Extract the [X, Y] coordinate from the center of the cell holding the provided text.  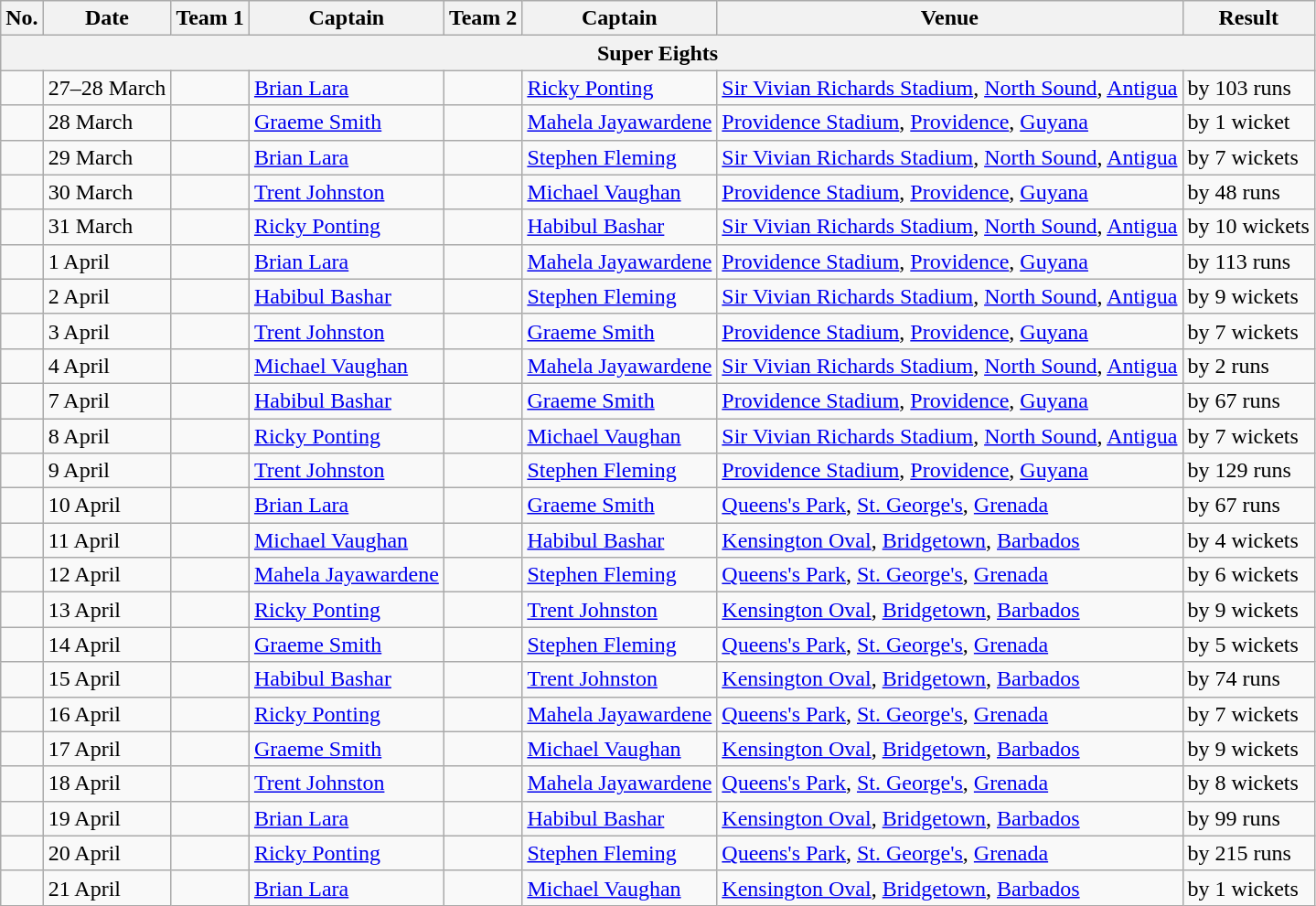
4 April [107, 366]
by 113 runs [1248, 261]
30 March [107, 192]
1 April [107, 261]
13 April [107, 610]
21 April [107, 888]
7 April [107, 400]
by 99 runs [1248, 818]
28 March [107, 123]
27–28 March [107, 88]
19 April [107, 818]
Team 2 [483, 18]
11 April [107, 540]
Team 1 [210, 18]
by 103 runs [1248, 88]
15 April [107, 679]
31 March [107, 227]
by 6 wickets [1248, 575]
10 April [107, 506]
Venue [949, 18]
by 1 wickets [1248, 888]
20 April [107, 853]
by 8 wickets [1248, 783]
by 1 wicket [1248, 123]
16 April [107, 714]
by 2 runs [1248, 366]
by 129 runs [1248, 471]
by 215 runs [1248, 853]
2 April [107, 296]
by 4 wickets [1248, 540]
17 April [107, 749]
by 5 wickets [1248, 645]
Date [107, 18]
by 74 runs [1248, 679]
18 April [107, 783]
9 April [107, 471]
by 48 runs [1248, 192]
Result [1248, 18]
8 April [107, 436]
14 April [107, 645]
No. [22, 18]
3 April [107, 331]
Super Eights [658, 53]
29 March [107, 157]
by 10 wickets [1248, 227]
12 April [107, 575]
